Return (x, y) of the center of cell containing provided text 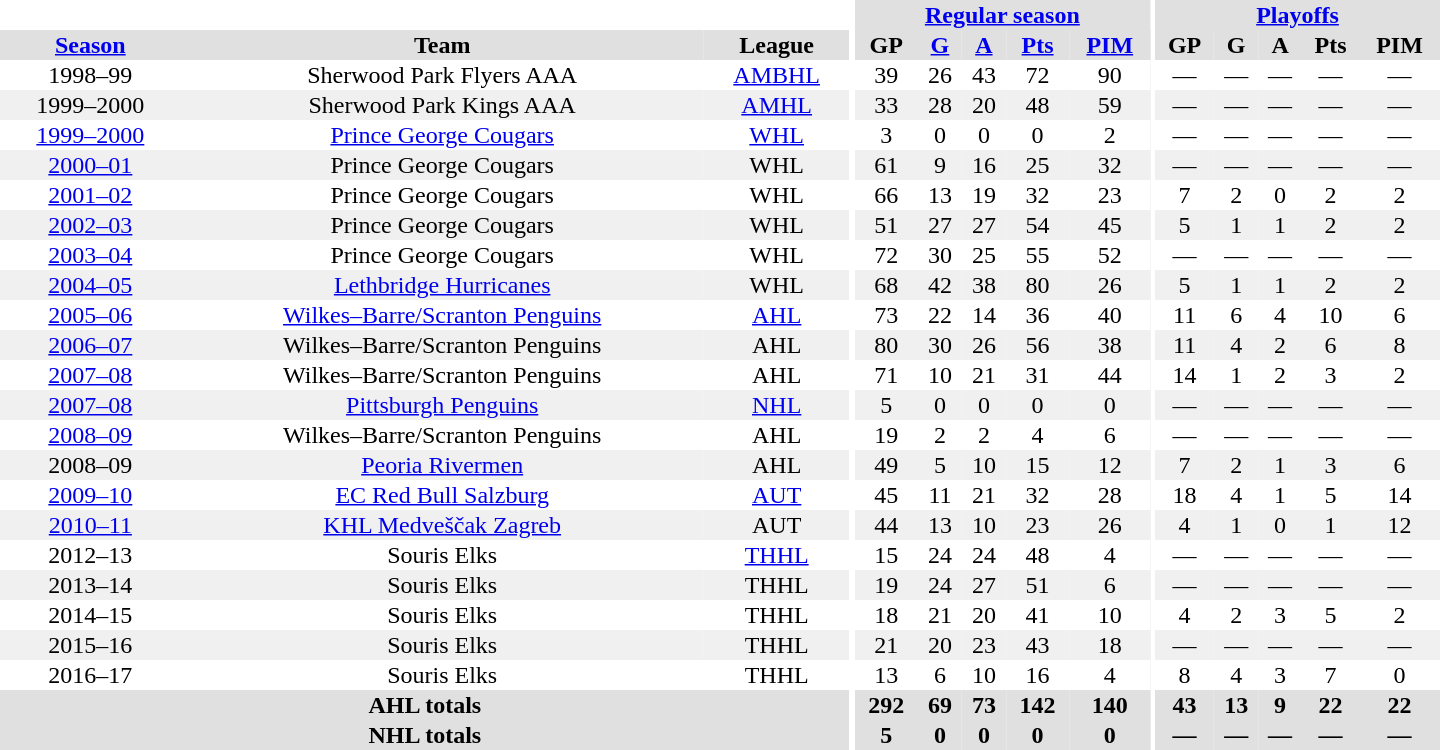
Regular season (1003, 15)
61 (886, 165)
2001–02 (90, 195)
Season (90, 45)
33 (886, 105)
90 (1110, 75)
1998–99 (90, 75)
40 (1110, 315)
Pittsburgh Penguins (442, 405)
36 (1038, 315)
31 (1038, 375)
EC Red Bull Salzburg (442, 495)
52 (1110, 255)
Lethbridge Hurricanes (442, 285)
Team (442, 45)
2006–07 (90, 345)
2015–16 (90, 645)
2003–04 (90, 255)
71 (886, 375)
Playoffs (1298, 15)
66 (886, 195)
69 (940, 705)
2002–03 (90, 225)
41 (1038, 615)
2009–10 (90, 495)
2000–01 (90, 165)
League (777, 45)
2004–05 (90, 285)
NHL (777, 405)
59 (1110, 105)
292 (886, 705)
55 (1038, 255)
AMHL (777, 105)
2010–11 (90, 525)
Peoria Rivermen (442, 465)
49 (886, 465)
2014–15 (90, 615)
NHL totals (425, 735)
54 (1038, 225)
AMBHL (777, 75)
2012–13 (90, 555)
142 (1038, 705)
68 (886, 285)
140 (1110, 705)
2013–14 (90, 585)
AHL totals (425, 705)
2016–17 (90, 675)
KHL Medveščak Zagreb (442, 525)
2005–06 (90, 315)
56 (1038, 345)
Sherwood Park Kings AAA (442, 105)
39 (886, 75)
Sherwood Park Flyers AAA (442, 75)
42 (940, 285)
